Scan for the cell matching the given text and deliver its (x, y) coordinate at center. 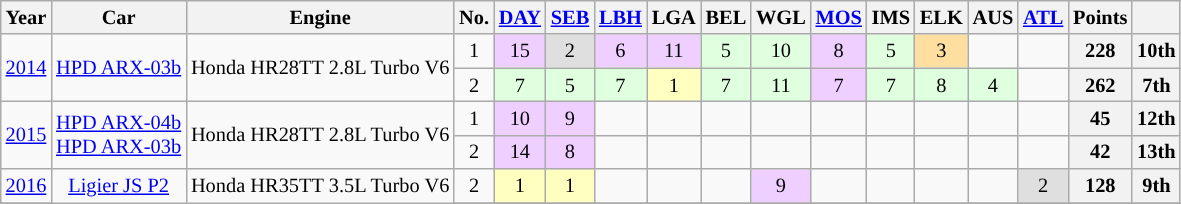
SEB (570, 17)
7th (1156, 85)
6 (620, 51)
ELK (942, 17)
Honda HR35TT 3.5L Turbo V6 (320, 186)
MOS (839, 17)
Car (118, 17)
45 (1100, 118)
DAY (520, 17)
Ligier JS P2 (118, 186)
9th (1156, 186)
14 (520, 152)
262 (1100, 85)
AUS (993, 17)
No. (474, 17)
13th (1156, 152)
128 (1100, 186)
2015 (26, 134)
HPD ARX-04b HPD ARX-03b (118, 134)
2016 (26, 186)
3 (942, 51)
228 (1100, 51)
LGA (674, 17)
10th (1156, 51)
15 (520, 51)
42 (1100, 152)
HPD ARX-03b (118, 68)
ATL (1043, 17)
BEL (726, 17)
Points (1100, 17)
2014 (26, 68)
4 (993, 85)
12th (1156, 118)
Year (26, 17)
IMS (891, 17)
Engine (320, 17)
LBH (620, 17)
WGL (781, 17)
